Extract the [X, Y] coordinate from the center of the cell holding the provided text.  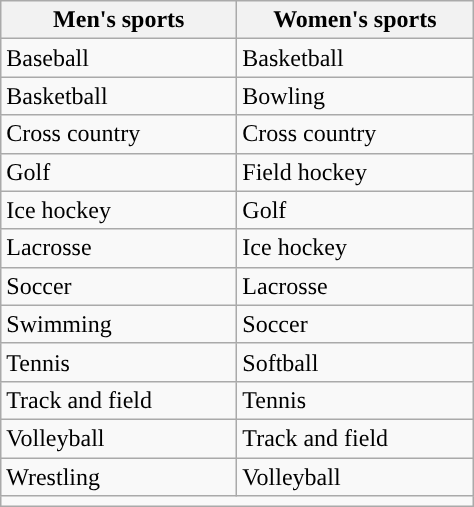
Softball [355, 362]
Women's sports [355, 20]
Bowling [355, 96]
Wrestling [119, 477]
Men's sports [119, 20]
Field hockey [355, 172]
Swimming [119, 324]
Baseball [119, 58]
